Locate the cell with the specified text and output its (X, Y) center coordinate. 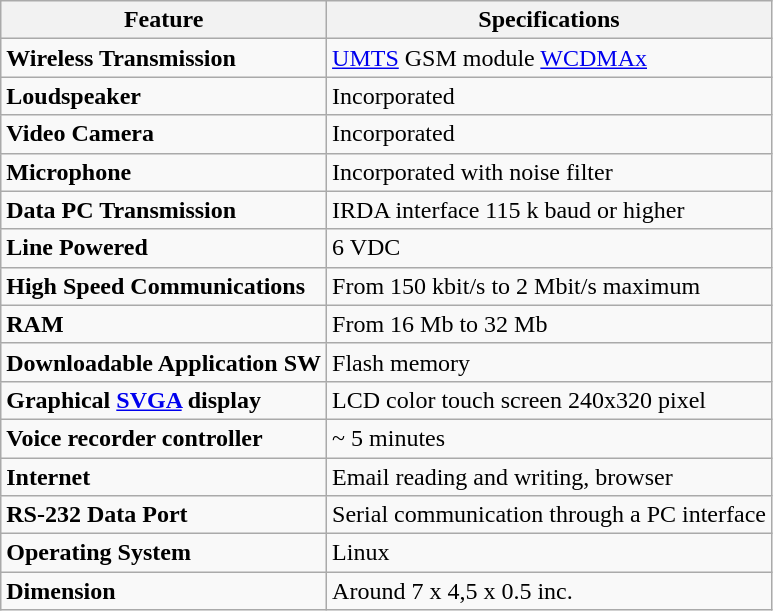
Wireless Transmission (164, 58)
Line Powered (164, 248)
Linux (550, 553)
Feature (164, 20)
Dimension (164, 591)
Email reading and writing, browser (550, 477)
~ 5 minutes (550, 438)
Specifications (550, 20)
RAM (164, 324)
Incorporated with noise filter (550, 172)
LCD color touch screen 240x320 pixel (550, 400)
From 150 kbit/s to 2 Mbit/s maximum (550, 286)
High Speed Communications (164, 286)
Data PC Transmission (164, 210)
RS-232 Data Port (164, 515)
Downloadable Application SW (164, 362)
Voice recorder controller (164, 438)
Video Camera (164, 134)
Graphical SVGA display (164, 400)
Operating System (164, 553)
IRDA interface 115 k baud or higher (550, 210)
From 16 Mb to 32 Mb (550, 324)
Internet (164, 477)
Microphone (164, 172)
UMTS GSM module WCDMAx (550, 58)
6 VDC (550, 248)
Flash memory (550, 362)
Around 7 x 4,5 x 0.5 inc. (550, 591)
Serial communication through a PC interface (550, 515)
Loudspeaker (164, 96)
